Identify which cell holds the provided text, then report its (X, Y) central coordinate. 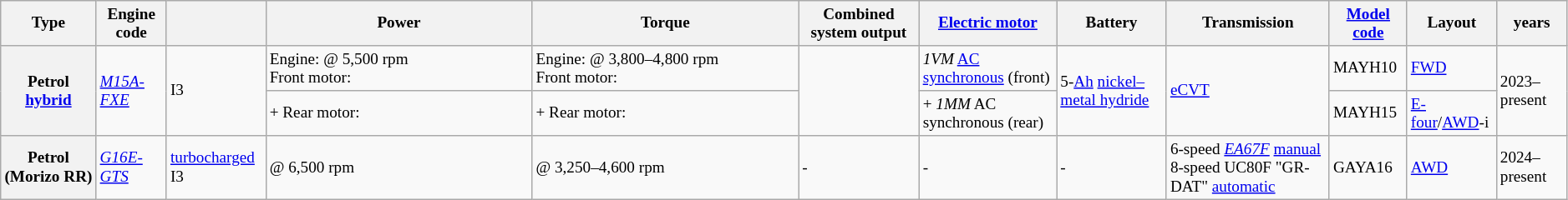
Engine code (131, 23)
years (1532, 23)
Model code (1368, 23)
AWD (1452, 168)
Electric motor (987, 23)
eCVT (1248, 91)
5-Ah nickel–metal hydride (1112, 91)
Combined system output (859, 23)
G16E-GTS (131, 168)
MAYH15 (1368, 113)
+ 1MM AC synchronous (rear) (987, 113)
6-speed EA67F manual8-speed UC80F "GR-DAT" automatic (1248, 168)
turbocharged I3 (216, 168)
Petrol (Morizo RR) (48, 168)
@ 6,500 rpm (399, 168)
Engine: @ 5,500 rpmFront motor: (399, 68)
FWD (1452, 68)
Power (399, 23)
Transmission (1248, 23)
Torque (665, 23)
Engine: @ 3,800–4,800 rpmFront motor: (665, 68)
Type (48, 23)
E-four/AWD-i (1452, 113)
1VM AC synchronous (front) (987, 68)
I3 (216, 91)
MAYH10 (1368, 68)
M15A-FXE (131, 91)
2024–present (1532, 168)
@ 3,250–4,600 rpm (665, 168)
Layout (1452, 23)
GAYA16 (1368, 168)
Battery (1112, 23)
Petrol hybrid (48, 91)
2023–present (1532, 91)
